Extract the [x, y] coordinate from the center of the cell holding the provided text.  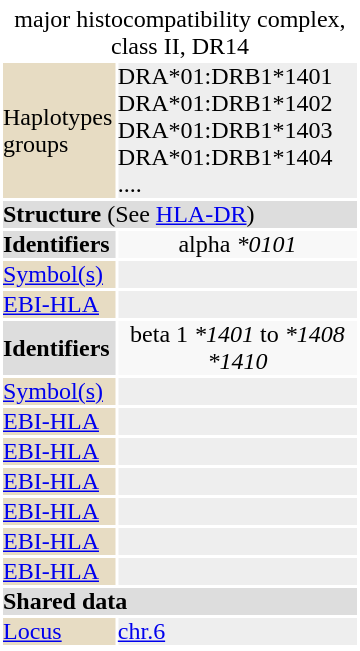
DRA*01:DRB1*1401 DRA*01:DRB1*1402 DRA*01:DRB1*1403 DRA*01:DRB1*1404 .... [238, 130]
Haplotypes groups [59, 130]
chr.6 [238, 632]
Structure (See HLA-DR) [180, 214]
Shared data [180, 602]
Locus [59, 632]
beta 1 *1401 to *1408 *1410 [238, 348]
major histocompatibility complex, class II, DR14 [180, 33]
alpha *0101 [238, 244]
